Find where the given text appears and provide that cell's center as (X, Y) coordinate. 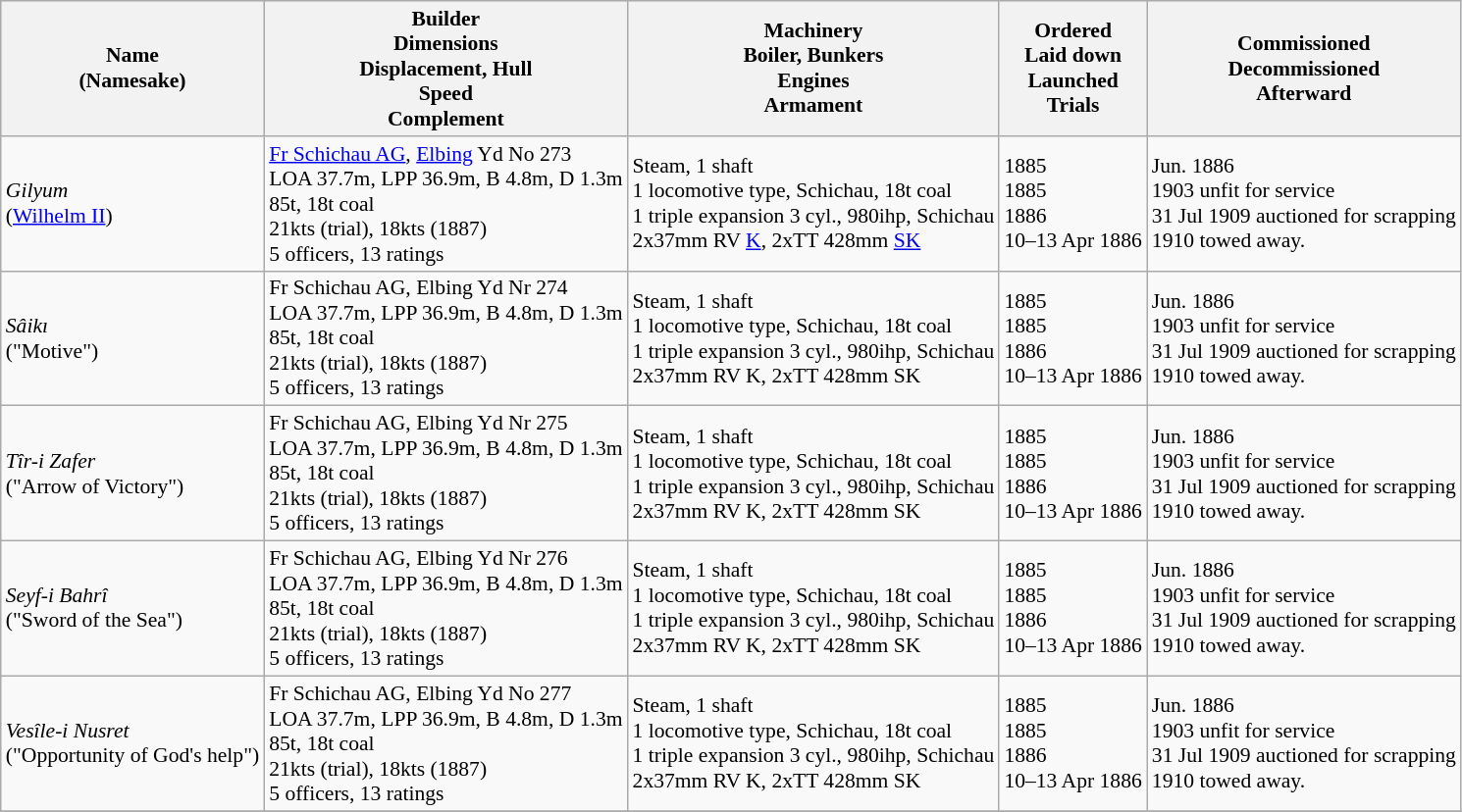
Sâikı("Motive") (132, 338)
Name(Namesake) (132, 69)
MachineryBoiler, BunkersEnginesArmament (814, 69)
CommissionedDecommissionedAfterward (1304, 69)
Fr Schichau AG, Elbing Yd No 273LOA 37.7m, LPP 36.9m, B 4.8m, D 1.3m85t, 18t coal21kts (trial), 18kts (1887)5 officers, 13 ratings (445, 204)
Seyf-i Bahrî("Sword of the Sea") (132, 609)
Vesîle-i Nusret("Opportunity of God's help") (132, 743)
BuilderDimensionsDisplacement, HullSpeedComplement (445, 69)
Fr Schichau AG, Elbing Yd Nr 276LOA 37.7m, LPP 36.9m, B 4.8m, D 1.3m85t, 18t coal21kts (trial), 18kts (1887)5 officers, 13 ratings (445, 609)
Fr Schichau AG, Elbing Yd No 277LOA 37.7m, LPP 36.9m, B 4.8m, D 1.3m85t, 18t coal21kts (trial), 18kts (1887)5 officers, 13 ratings (445, 743)
OrderedLaid downLaunchedTrials (1072, 69)
Gilyum(Wilhelm II) (132, 204)
Fr Schichau AG, Elbing Yd Nr 275LOA 37.7m, LPP 36.9m, B 4.8m, D 1.3m85t, 18t coal21kts (trial), 18kts (1887)5 officers, 13 ratings (445, 474)
Tîr-i Zafer("Arrow of Victory") (132, 474)
Fr Schichau AG, Elbing Yd Nr 274LOA 37.7m, LPP 36.9m, B 4.8m, D 1.3m85t, 18t coal21kts (trial), 18kts (1887)5 officers, 13 ratings (445, 338)
